Search for the cell housing the specified text and yield its [x, y] center coordinate. 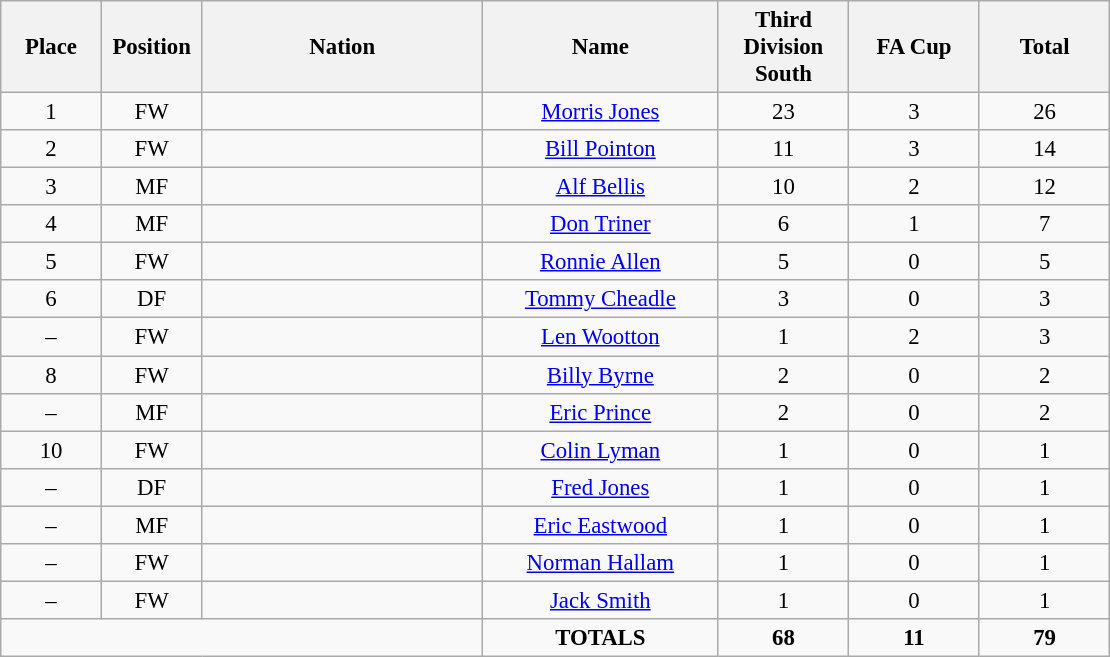
Alf Bellis [601, 187]
23 [784, 112]
Position [152, 47]
Third Division South [784, 47]
Don Triner [601, 224]
Tommy Cheadle [601, 299]
Ronnie Allen [601, 262]
14 [1044, 149]
26 [1044, 112]
Len Wootton [601, 337]
Name [601, 47]
7 [1044, 224]
68 [784, 638]
Colin Lyman [601, 450]
TOTALS [601, 638]
Place [52, 47]
Jack Smith [601, 600]
4 [52, 224]
Eric Prince [601, 412]
Total [1044, 47]
Billy Byrne [601, 375]
Fred Jones [601, 487]
FA Cup [914, 47]
Eric Eastwood [601, 525]
Morris Jones [601, 112]
12 [1044, 187]
Bill Pointon [601, 149]
Nation [342, 47]
Norman Hallam [601, 563]
8 [52, 375]
79 [1044, 638]
